Identify which cell holds the provided text, then report its [x, y] central coordinate. 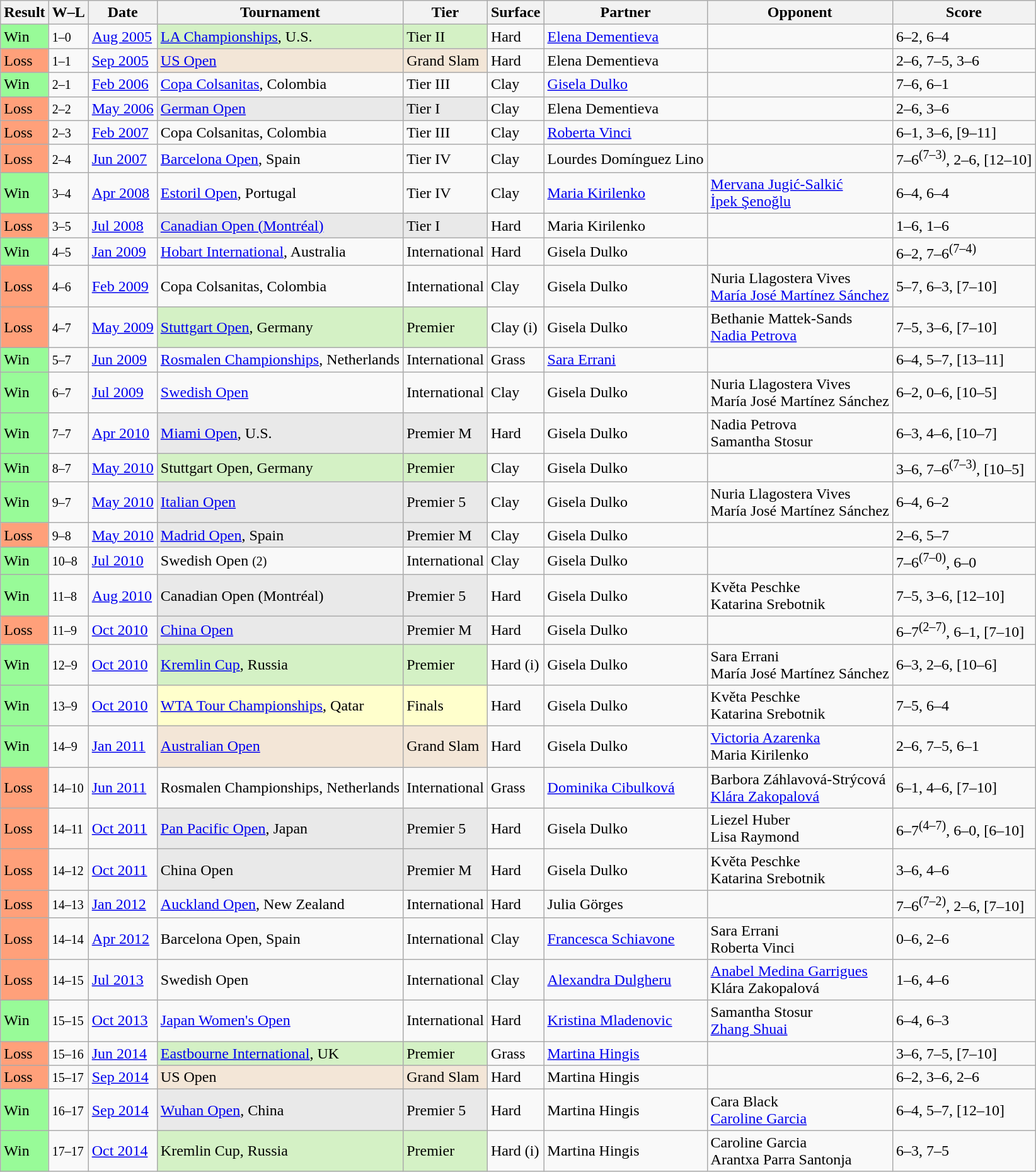
Clay (i) [515, 327]
Japan Women's Open [280, 1021]
Cara Black Caroline Garcia [800, 1110]
Feb 2009 [122, 286]
Jan 2012 [122, 904]
Score [964, 13]
6–7 [68, 392]
Feb 2007 [122, 132]
Date [122, 13]
Julia Görges [625, 904]
2–3 [68, 132]
Sara Errani Roberta Vinci [800, 938]
6–2, 6–4 [964, 37]
Tier II [446, 37]
1–0 [68, 37]
6–3, 2–6, [10–6] [964, 664]
Dominika Cibulková [625, 788]
13–9 [68, 706]
8–7 [68, 468]
Apr 2012 [122, 938]
Jul 2013 [122, 980]
6–4, 5–7, [12–10] [964, 1110]
6–4, 6–2 [964, 502]
6–7(2–7), 6–1, [7–10] [964, 630]
9–8 [68, 535]
Italian Open [280, 502]
Jun 2009 [122, 359]
2–6, 7–5, 6–1 [964, 746]
Lourdes Domínguez Lino [625, 159]
German Open [280, 108]
Surface [515, 13]
12–9 [68, 664]
5–7 [68, 359]
14–13 [68, 904]
Barbora Záhlavová-Strýcová Klára Zakopalová [800, 788]
Finals [446, 706]
3–6, 7–5, [7–10] [964, 1053]
10–8 [68, 561]
7–7 [68, 434]
May 2009 [122, 327]
Result [25, 13]
Miami Open, U.S. [280, 434]
5–7, 6–3, [7–10] [964, 286]
6–3, 4–6, [10–7] [964, 434]
11–8 [68, 595]
1–6, 1–6 [964, 226]
2–6, 5–7 [964, 535]
Jul 2009 [122, 392]
Anabel Medina Garrigues Klára Zakopalová [800, 980]
6–3, 7–5 [964, 1151]
Aug 2005 [122, 37]
Caroline Garcia Arantxa Parra Santonja [800, 1151]
7–6(7–3), 2–6, [12–10] [964, 159]
Pan Pacific Open, Japan [280, 828]
6–2, 7–6(7–4) [964, 252]
17–17 [68, 1151]
3–4 [68, 193]
6–7(4–7), 6–0, [6–10] [964, 828]
1–6, 4–6 [964, 980]
Oct 2013 [122, 1021]
6–4, 5–7, [13–11] [964, 359]
Nadia Petrova Samantha Stosur [800, 434]
7–5, 3–6, [7–10] [964, 327]
Jul 2010 [122, 561]
Francesca Schiavone [625, 938]
14–10 [68, 788]
4–5 [68, 252]
Liezel Huber Lisa Raymond [800, 828]
Mervana Jugić-Salkić İpek Şenoğlu [800, 193]
Alexandra Dulgheru [625, 980]
7–6(7–2), 2–6, [7–10] [964, 904]
Victoria Azarenka Maria Kirilenko [800, 746]
Apr 2010 [122, 434]
14–9 [68, 746]
Partner [625, 13]
Sara Errani María José Martínez Sánchez [800, 664]
Sep 2005 [122, 61]
Apr 2008 [122, 193]
Roberta Vinci [625, 132]
May 2006 [122, 108]
LA Championships, U.S. [280, 37]
2–6, 3–6 [964, 108]
Jul 2008 [122, 226]
Jan 2009 [122, 252]
1–1 [68, 61]
Samantha Stosur Zhang Shuai [800, 1021]
Bethanie Mattek-Sands Nadia Petrova [800, 327]
Tournament [280, 13]
WTA Tour Championships, Qatar [280, 706]
6–2, 0–6, [10–5] [964, 392]
7–6(7–0), 6–0 [964, 561]
Hobart International, Australia [280, 252]
14–15 [68, 980]
6–4, 6–3 [964, 1021]
Kristina Mladenovic [625, 1021]
Auckland Open, New Zealand [280, 904]
Aug 2010 [122, 595]
Estoril Open, Portugal [280, 193]
4–6 [68, 286]
15–17 [68, 1077]
Feb 2006 [122, 84]
Madrid Open, Spain [280, 535]
6–1, 3–6, [9–11] [964, 132]
Oct 2014 [122, 1151]
2–4 [68, 159]
15–15 [68, 1021]
15–16 [68, 1053]
7–5, 6–4 [964, 706]
2–2 [68, 108]
Sara Errani [625, 359]
W–L [68, 13]
2–1 [68, 84]
7–6, 6–1 [964, 84]
Jun 2007 [122, 159]
2–6, 7–5, 3–6 [964, 61]
6–2, 3–6, 2–6 [964, 1077]
7–5, 3–6, [12–10] [964, 595]
Tier [446, 13]
16–17 [68, 1110]
3–6, 4–6 [964, 870]
14–12 [68, 870]
Jun 2011 [122, 788]
9–7 [68, 502]
Eastbourne International, UK [280, 1053]
14–14 [68, 938]
3–6, 7–6(7–3), [10–5] [964, 468]
6–4, 6–4 [964, 193]
Jun 2014 [122, 1053]
4–7 [68, 327]
11–9 [68, 630]
Swedish Open (2) [280, 561]
Wuhan Open, China [280, 1110]
Opponent [800, 13]
3–5 [68, 226]
0–6, 2–6 [964, 938]
Australian Open [280, 746]
Jan 2011 [122, 746]
14–11 [68, 828]
6–1, 4–6, [7–10] [964, 788]
